From the cell containing the given text, extract its center point as [X, Y] coordinate. 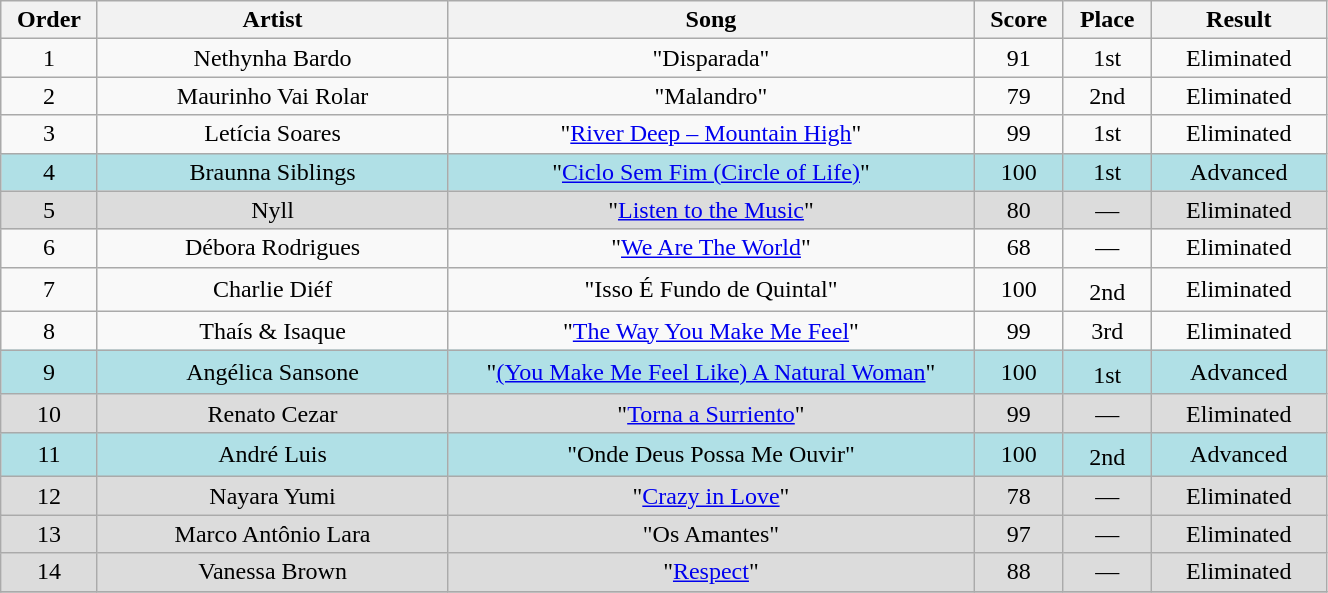
1 [49, 58]
Score [1018, 20]
Débora Rodrigues [272, 248]
68 [1018, 248]
Charlie Diéf [272, 290]
88 [1018, 572]
Place [1107, 20]
91 [1018, 58]
11 [49, 454]
"Os Amantes" [711, 534]
"Isso É Fundo de Quintal" [711, 290]
3 [49, 134]
80 [1018, 210]
"River Deep – Mountain High" [711, 134]
"Onde Deus Possa Me Ouvir" [711, 454]
"We Are The World" [711, 248]
13 [49, 534]
10 [49, 413]
Renato Cezar [272, 413]
3rd [1107, 331]
Thaís & Isaque [272, 331]
79 [1018, 96]
"Disparada" [711, 58]
78 [1018, 496]
Angélica Sansone [272, 372]
5 [49, 210]
Artist [272, 20]
"(You Make Me Feel Like) A Natural Woman" [711, 372]
2 [49, 96]
Nayara Yumi [272, 496]
12 [49, 496]
Song [711, 20]
"Malandro" [711, 96]
"The Way You Make Me Feel" [711, 331]
"Crazy in Love" [711, 496]
6 [49, 248]
Marco Antônio Lara [272, 534]
"Listen to the Music" [711, 210]
Order [49, 20]
Maurinho Vai Rolar [272, 96]
9 [49, 372]
"Ciclo Sem Fim (Circle of Life)" [711, 172]
Nethynha Bardo [272, 58]
8 [49, 331]
André Luis [272, 454]
97 [1018, 534]
4 [49, 172]
7 [49, 290]
"Torna a Surriento" [711, 413]
Vanessa Brown [272, 572]
Nyll [272, 210]
"Respect" [711, 572]
14 [49, 572]
Letícia Soares [272, 134]
Result [1238, 20]
Braunna Siblings [272, 172]
